Identify which cell holds the provided text, then report its (x, y) central coordinate. 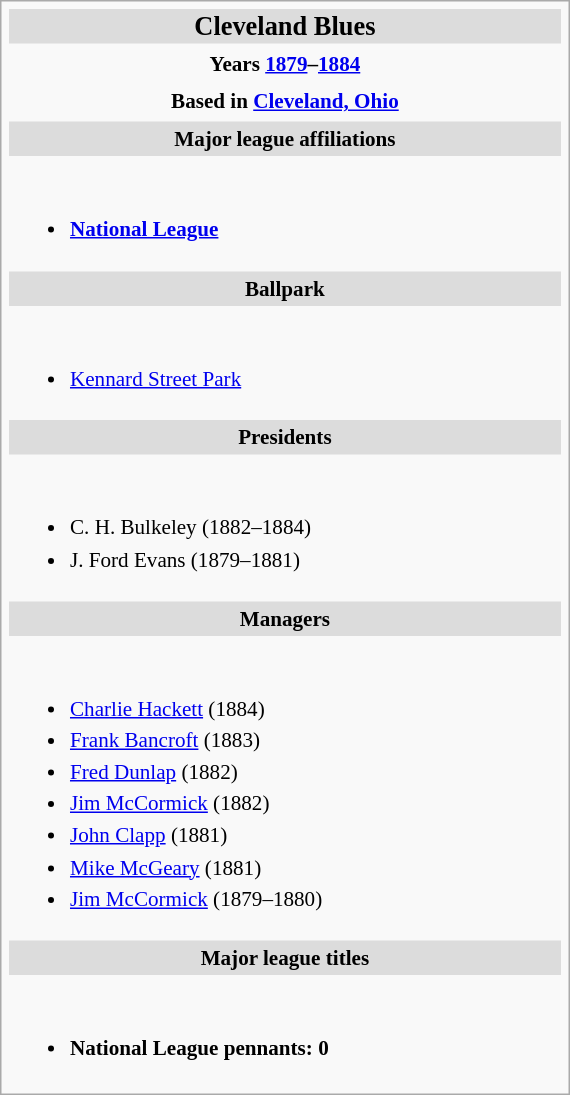
Years 1879–1884 (284, 64)
Based in Cleveland, Ohio (284, 102)
National League pennants: 0 (284, 1032)
Managers (284, 618)
Cleveland Blues (284, 26)
Kennard Street Park (284, 364)
Ballpark (284, 288)
Major league titles (284, 958)
Presidents (284, 438)
C. H. Bulkeley (1882–1884)J. Ford Evans (1879–1881) (284, 528)
Charlie Hackett (1884)Frank Bancroft (1883)Fred Dunlap (1882)Jim McCormick (1882)John Clapp (1881)Mike McGeary (1881)Jim McCormick (1879–1880) (284, 788)
National League (284, 214)
Major league affiliations (284, 140)
